Scan for the cell matching the given text and deliver its [x, y] coordinate at center. 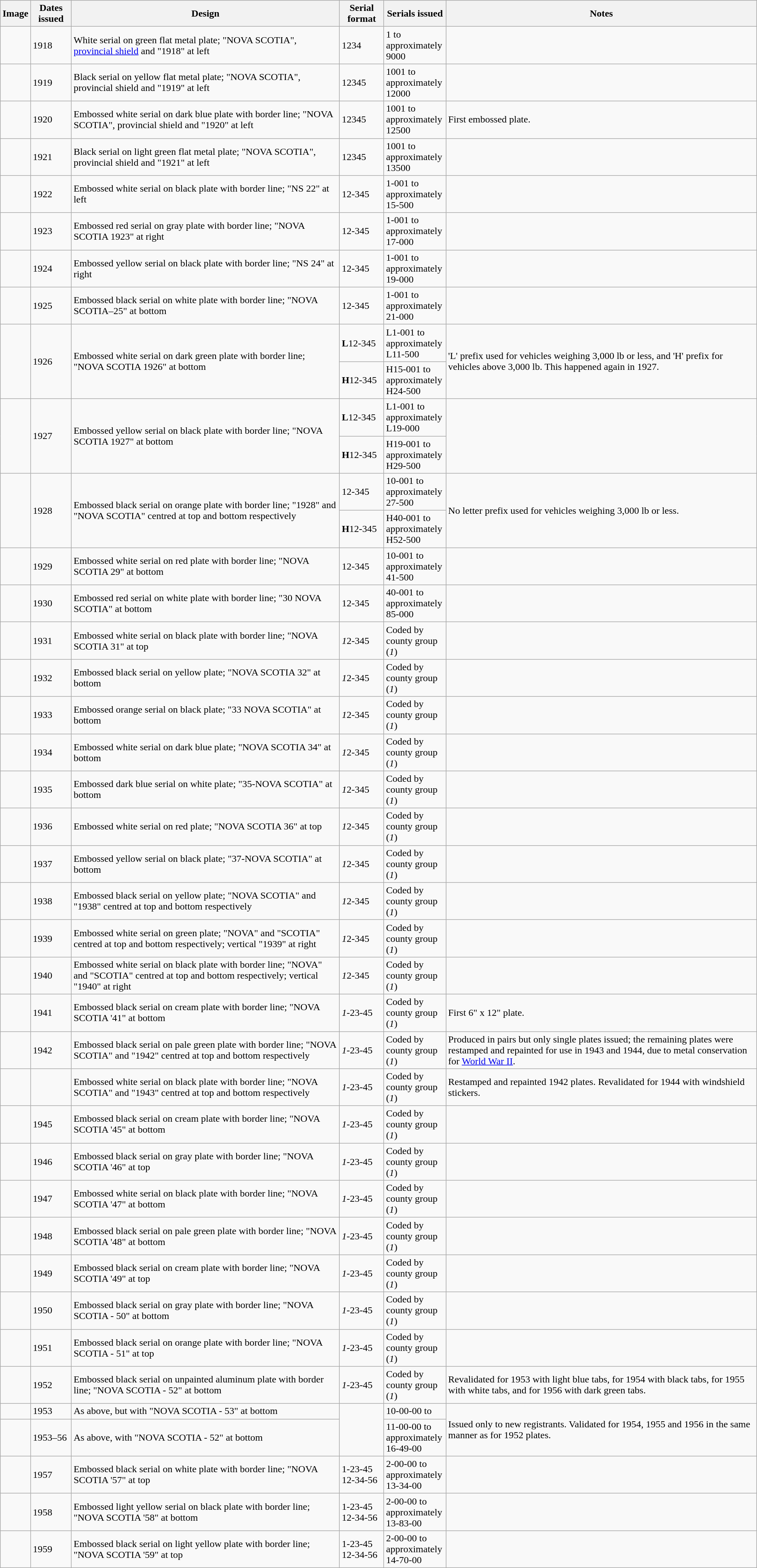
1947 [51, 1199]
1001 to approximately 13500 [415, 157]
Embossed white serial on black plate with border line; "NOVA" and "SCOTIA" centred at top and bottom respectively; vertical "1940" at right [205, 975]
1935 [51, 789]
1934 [51, 752]
Black serial on light green flat metal plate; "NOVA SCOTIA", provincial shield and "1921" at left [205, 157]
1922 [51, 194]
1948 [51, 1236]
Embossed red serial on gray plate with border line; "NOVA SCOTIA 1923" at right [205, 231]
Black serial on yellow flat metal plate; "NOVA SCOTIA", provincial shield and "1919" at left [205, 82]
Embossed black serial on white plate with border line; "NOVA SCOTIA–25" at bottom [205, 306]
H15-001 to approximately H24-500 [415, 380]
1925 [51, 306]
Embossed red serial on white plate with border line; "30 NOVA SCOTIA" at bottom [205, 604]
L1-001 to approximately L11-500 [415, 343]
Embossed light yellow serial on black plate with border line; "NOVA SCOTIA '58" at bottom [205, 1512]
1234 [362, 45]
1941 [51, 1013]
Embossed orange serial on black plate; "33 NOVA SCOTIA" at bottom [205, 715]
1928 [51, 511]
Embossed yellow serial on black plate with border line; "NS 24" at right [205, 268]
First embossed plate. [601, 120]
1957 [51, 1475]
Embossed yellow serial on black plate; "37-NOVA SCOTIA" at bottom [205, 864]
10-001 to approximately 27-500 [415, 492]
1938 [51, 901]
Issued only to new registrants. Validated for 1954, 1955 and 1956 in the same manner as for 1952 plates. [601, 1430]
Embossed black serial on gray plate with border line; "NOVA SCOTIA - 50" at bottom [205, 1311]
Embossed black serial on unpainted aluminum plate with border line; "NOVA SCOTIA - 52" at bottom [205, 1385]
1950 [51, 1311]
1927 [51, 436]
2-00-00 to approximately 13-83-00 [415, 1512]
Embossed white serial on black plate with border line; "NOVA SCOTIA '47" at bottom [205, 1199]
Embossed white serial on red plate; "NOVA SCOTIA 36" at top [205, 827]
1 to approximately 9000 [415, 45]
Design [205, 14]
Embossed white serial on dark blue plate; "NOVA SCOTIA 34" at bottom [205, 752]
1946 [51, 1162]
Embossed dark blue serial on white plate; "35-NOVA SCOTIA" at bottom [205, 789]
11-00-00 to approximately 16-49-00 [415, 1437]
White serial on green flat metal plate; "NOVA SCOTIA", provincial shield and "1918" at left [205, 45]
1958 [51, 1512]
Embossed black serial on white plate with border line; "NOVA SCOTIA '57" at top [205, 1475]
Embossed black serial on pale green plate with border line; "NOVA SCOTIA '48" at bottom [205, 1236]
1952 [51, 1385]
Embossed black serial on pale green plate with border line; "NOVA SCOTIA" and "1942" centred at top and bottom respectively [205, 1050]
Embossed black serial on gray plate with border line; "NOVA SCOTIA '46" at top [205, 1162]
1001 to approximately 12000 [415, 82]
1933 [51, 715]
1920 [51, 120]
1945 [51, 1125]
Embossed black serial on light yellow plate with border line; "NOVA SCOTIA '59" at top [205, 1549]
1924 [51, 268]
Embossed black serial on cream plate with border line; "NOVA SCOTIA '45" at bottom [205, 1125]
1919 [51, 82]
1953 [51, 1411]
Embossed black serial on yellow plate; "NOVA SCOTIA" and "1938" centred at top and bottom respectively [205, 901]
1942 [51, 1050]
H40-001 to approximately H52-500 [415, 529]
Embossed black serial on cream plate with border line; "NOVA SCOTIA '49" at top [205, 1273]
Embossed white serial on dark green plate with border line; "NOVA SCOTIA 1926" at bottom [205, 361]
1918 [51, 45]
1936 [51, 827]
1-001 to approximately 17-000 [415, 231]
Dates issued [51, 14]
1937 [51, 864]
1-001 to approximately 21-000 [415, 306]
Embossed white serial on black plate with border line; "NOVA SCOTIA" and "1943" centred at top and bottom respectively [205, 1087]
1923 [51, 231]
1953–56 [51, 1437]
2-00-00 to approximately 13-34-00 [415, 1475]
Embossed white serial on black plate with border line; "NOVA SCOTIA 31" at top [205, 641]
Embossed black serial on cream plate with border line; "NOVA SCOTIA '41" at bottom [205, 1013]
Embossed white serial on dark blue plate with border line; "NOVA SCOTIA", provincial shield and "1920" at left [205, 120]
1931 [51, 641]
Image [15, 14]
1940 [51, 975]
10-001 to approximately 41-500 [415, 566]
1-001 to approximately 19-000 [415, 268]
Embossed white serial on green plate; "NOVA" and "SCOTIA" centred at top and bottom respectively; vertical "1939" at right [205, 938]
1921 [51, 157]
Embossed white serial on black plate with border line; "NS 22" at left [205, 194]
Serial format [362, 14]
1949 [51, 1273]
Embossed black serial on orange plate with border line; "NOVA SCOTIA - 51" at top [205, 1348]
L1-001 to approximately L19-000 [415, 417]
Revalidated for 1953 with light blue tabs, for 1954 with black tabs, for 1955 with white tabs, and for 1956 with dark green tabs. [601, 1385]
1929 [51, 566]
1932 [51, 678]
No letter prefix used for vehicles weighing 3,000 lb or less. [601, 511]
Embossed black serial on orange plate with border line; "1928" and "NOVA SCOTIA" centred at top and bottom respectively [205, 511]
Embossed black serial on yellow plate; "NOVA SCOTIA 32" at bottom [205, 678]
10-00-00 to [415, 1411]
As above, but with "NOVA SCOTIA - 53" at bottom [205, 1411]
As above, with "NOVA SCOTIA - 52" at bottom [205, 1437]
Notes [601, 14]
Serials issued [415, 14]
1926 [51, 361]
1001 to approximately 12500 [415, 120]
1959 [51, 1549]
'L' prefix used for vehicles weighing 3,000 lb or less, and 'H' prefix for vehicles above 3,000 lb. This happened again in 1927. [601, 361]
First 6" x 12" plate. [601, 1013]
2-00-00 to approximately 14-70-00 [415, 1549]
1951 [51, 1348]
Embossed yellow serial on black plate with border line; "NOVA SCOTIA 1927" at bottom [205, 436]
1930 [51, 604]
1-001 to approximately 15-500 [415, 194]
40-001 to approximately 85-000 [415, 604]
1939 [51, 938]
Restamped and repainted 1942 plates. Revalidated for 1944 with windshield stickers. [601, 1087]
Embossed white serial on red plate with border line; "NOVA SCOTIA 29" at bottom [205, 566]
H19-001 to approximately H29-500 [415, 454]
